Provide the [X, Y] coordinate of the cell's center where the given text is located.  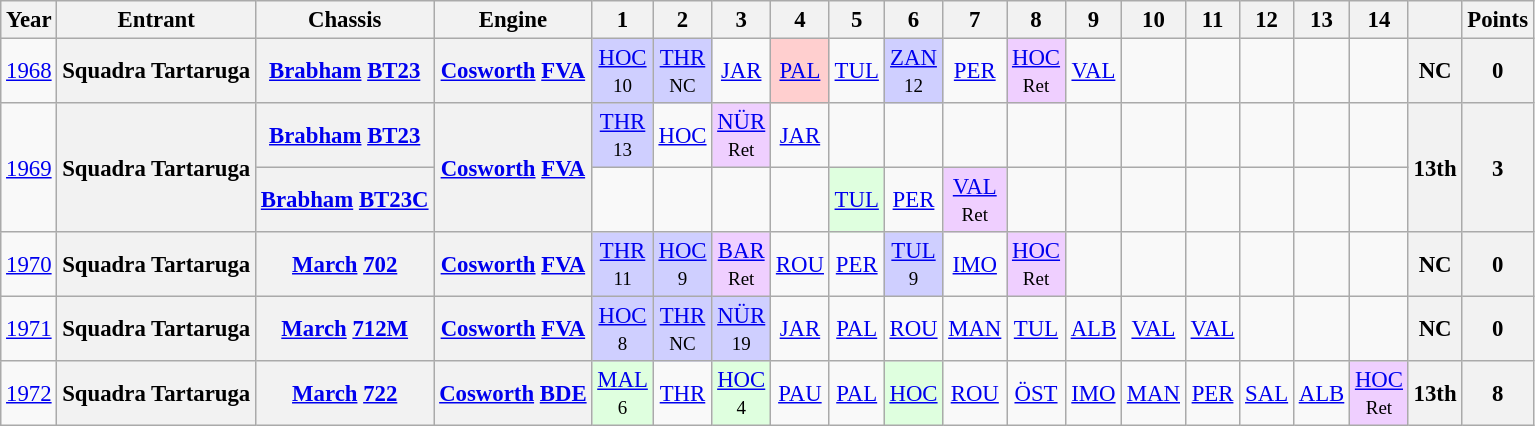
HOC10 [622, 72]
12 [1267, 20]
6 [914, 20]
March 712M [345, 330]
NÜR19 [742, 330]
Brabham BT23C [345, 200]
NÜRRet [742, 136]
March 702 [345, 264]
7 [975, 20]
10 [1154, 20]
1 [622, 20]
HOC9 [682, 264]
2 [682, 20]
THR11 [622, 264]
1971 [29, 330]
5 [856, 20]
9 [1093, 20]
HOC [682, 136]
ALB [1093, 330]
TUL9 [914, 264]
Chassis [345, 20]
MAN [975, 330]
13 [1321, 20]
Year [29, 20]
1969 [29, 168]
BARRet [742, 264]
14 [1380, 20]
Entrant [156, 20]
4 [800, 20]
HOC8 [622, 330]
VALRet [975, 200]
11 [1212, 20]
IMO [975, 264]
Points [1498, 20]
8 [1036, 20]
13th [1435, 168]
1968 [29, 72]
THR13 [622, 136]
1970 [29, 264]
Engine [513, 20]
ZAN12 [914, 72]
